Locate the cell with the specified text and output its [x, y] center coordinate. 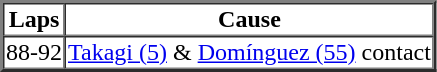
88-92 [34, 52]
Cause [250, 20]
Takagi (5) & Domínguez (55) contact [250, 52]
Laps [34, 20]
